From the cell containing the given text, extract its center point as (X, Y) coordinate. 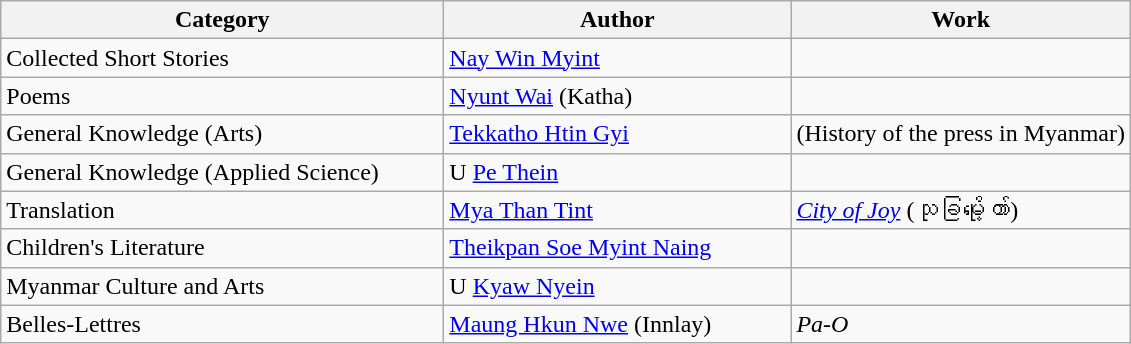
Nay Win Myint (618, 58)
Pa-O (961, 324)
General Knowledge (Arts) (222, 134)
Children's Literature (222, 248)
Work (961, 20)
General Knowledge (Applied Science) (222, 172)
Translation (222, 210)
Author (618, 20)
City of Joy (သုခမြို့တော်) (961, 210)
Myanmar Culture and Arts (222, 286)
Maung Hkun Nwe (Innlay) (618, 324)
U Pe Thein (618, 172)
Theikpan Soe Myint Naing (618, 248)
Collected Short Stories (222, 58)
Nyunt Wai (Katha) (618, 96)
Tekkatho Htin Gyi (618, 134)
Belles-Lettres (222, 324)
Mya Than Tint (618, 210)
(History of the press in Myanmar) (961, 134)
U Kyaw Nyein (618, 286)
Poems (222, 96)
Category (222, 20)
